Identify which cell holds the provided text, then report its (x, y) central coordinate. 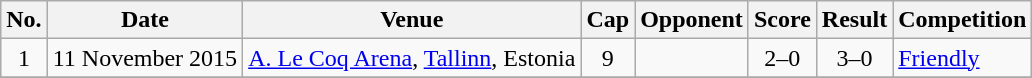
A. Le Coq Arena, Tallinn, Estonia (412, 58)
Venue (412, 20)
Cap (608, 20)
Competition (962, 20)
11 November 2015 (144, 58)
3–0 (854, 58)
9 (608, 58)
No. (24, 20)
Opponent (692, 20)
Date (144, 20)
Score (782, 20)
2–0 (782, 58)
Friendly (962, 58)
1 (24, 58)
Result (854, 20)
